Capture the cell that displays the provided text and extract its (x, y) central coordinate. 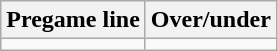
Over/under (210, 20)
Pregame line (74, 20)
